Capture the cell that displays the provided text and extract its (x, y) central coordinate. 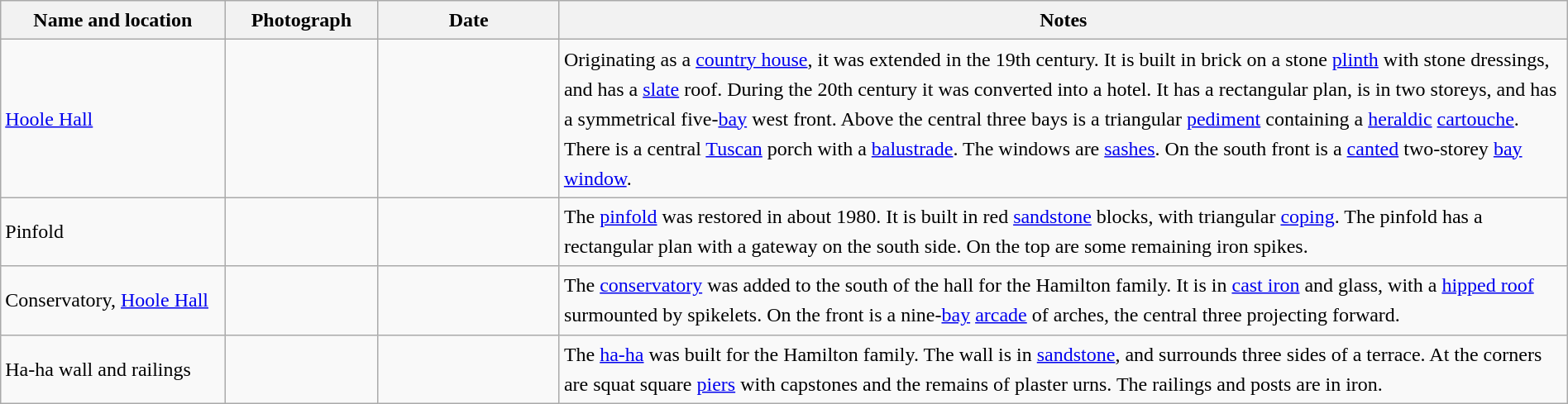
Pinfold (112, 231)
Ha-ha wall and railings (112, 368)
Date (468, 20)
Notes (1064, 20)
Photograph (301, 20)
Conservatory, Hoole Hall (112, 301)
Name and location (112, 20)
Hoole Hall (112, 119)
